Identify which cell holds the provided text, then report its (x, y) central coordinate. 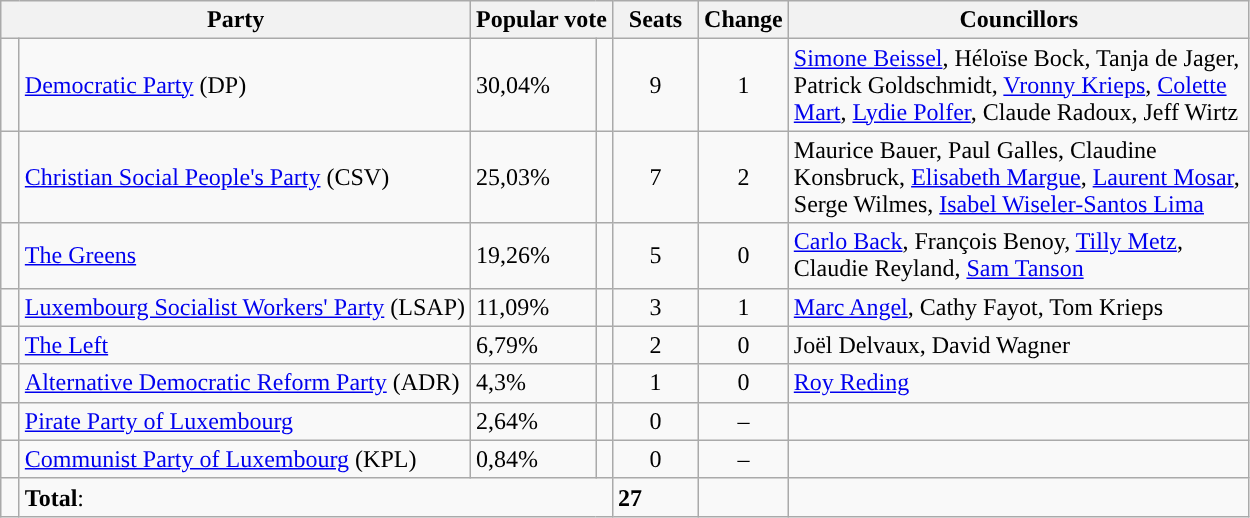
Luxembourg Socialist Workers' Party (LSAP) (244, 307)
Party (236, 20)
7 (655, 177)
Change (744, 20)
Democratic Party (DP) (244, 85)
Popular vote (542, 20)
Pirate Party of Luxembourg (244, 421)
27 (655, 497)
30,04% (534, 85)
Total: (316, 497)
Alternative Democratic Reform Party (ADR) (244, 383)
Christian Social People's Party (CSV) (244, 177)
6,79% (534, 345)
4,3% (534, 383)
5 (655, 256)
3 (655, 307)
25,03% (534, 177)
Roy Reding (1018, 383)
Maurice Bauer, Paul Galles, Claudine Konsbruck, Elisabeth Margue, Laurent Mosar, Serge Wilmes, Isabel Wiseler-Santos Lima (1018, 177)
Simone Beissel, Héloïse Bock, Tanja de Jager, Patrick Goldschmidt, Vronny Krieps, Colette Mart, Lydie Polfer, Claude Radoux, Jeff Wirtz (1018, 85)
Marc Angel, Cathy Fayot, Tom Krieps (1018, 307)
Communist Party of Luxembourg (KPL) (244, 459)
The Left (244, 345)
9 (655, 85)
2,64% (534, 421)
Joël Delvaux, David Wagner (1018, 345)
0,84% (534, 459)
11,09% (534, 307)
The Greens (244, 256)
Seats (655, 20)
Councillors (1018, 20)
19,26% (534, 256)
Carlo Back, François Benoy, Tilly Metz, Claudie Reyland, Sam Tanson (1018, 256)
